Extract the (x, y) coordinate from the center of the cell holding the provided text.  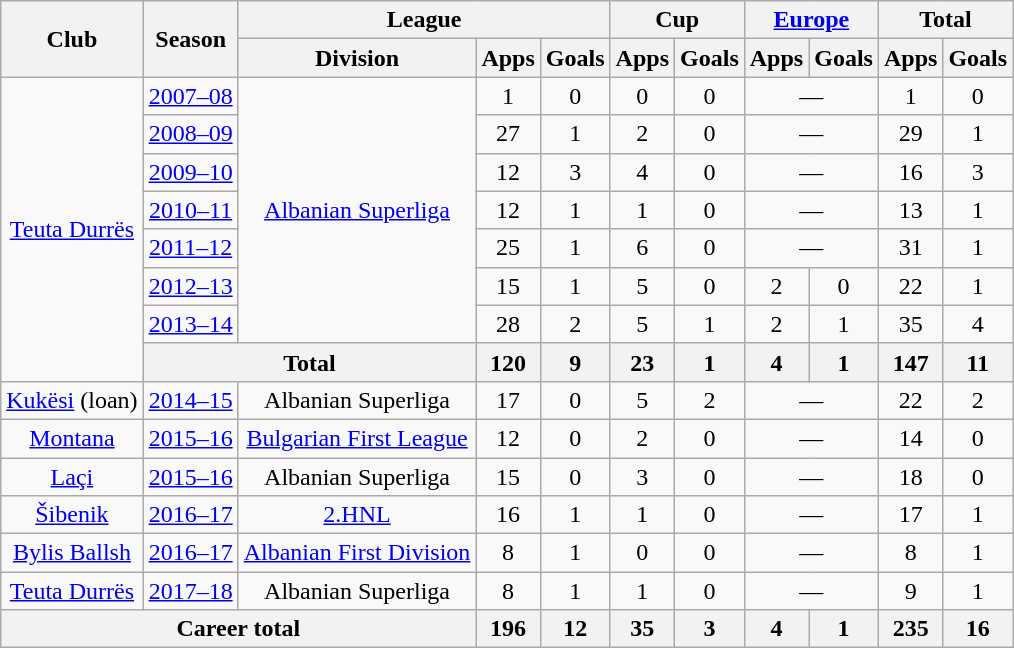
Bylis Ballsh (72, 553)
13 (910, 210)
23 (642, 362)
2011–12 (190, 248)
2017–18 (190, 591)
27 (508, 134)
18 (910, 477)
Europe (811, 20)
Kukësi (loan) (72, 400)
2014–15 (190, 400)
2.HNL (357, 515)
Šibenik (72, 515)
Season (190, 39)
2012–13 (190, 286)
Career total (238, 629)
2010–11 (190, 210)
Laçi (72, 477)
31 (910, 248)
Club (72, 39)
25 (508, 248)
2013–14 (190, 324)
Division (357, 58)
2007–08 (190, 96)
Bulgarian First League (357, 438)
29 (910, 134)
147 (910, 362)
6 (642, 248)
Cup (677, 20)
League (424, 20)
196 (508, 629)
120 (508, 362)
235 (910, 629)
Albanian First Division (357, 553)
28 (508, 324)
11 (978, 362)
14 (910, 438)
2009–10 (190, 172)
Montana (72, 438)
2008–09 (190, 134)
